Capture the cell that displays the provided text and extract its (X, Y) central coordinate. 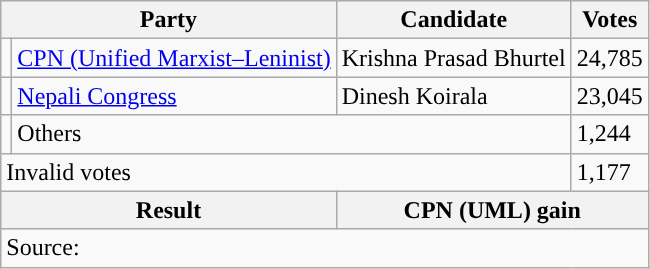
24,785 (610, 58)
Dinesh Koirala (454, 96)
Votes (610, 20)
Source: (325, 248)
Invalid votes (286, 172)
Candidate (454, 20)
Krishna Prasad Bhurtel (454, 58)
23,045 (610, 96)
Nepali Congress (174, 96)
Party (168, 20)
CPN (Unified Marxist–Leninist) (174, 58)
Result (168, 210)
Others (292, 134)
1,244 (610, 134)
CPN (UML) gain (492, 210)
1,177 (610, 172)
